Output the [X, Y] coordinate of the center of the cell containing the given text.  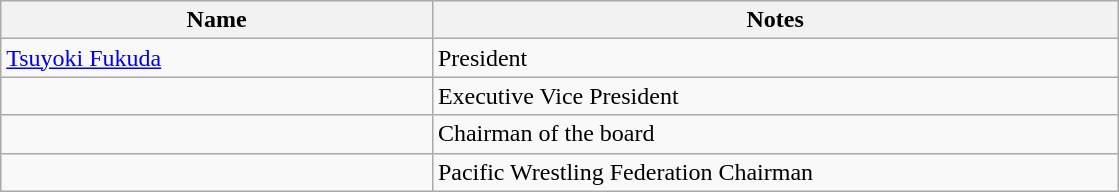
Name [217, 20]
Executive Vice President [775, 96]
Pacific Wrestling Federation Chairman [775, 172]
Chairman of the board [775, 134]
President [775, 58]
Tsuyoki Fukuda [217, 58]
Notes [775, 20]
